For the text-containing cell, return its midpoint in [X, Y] coordinate format. 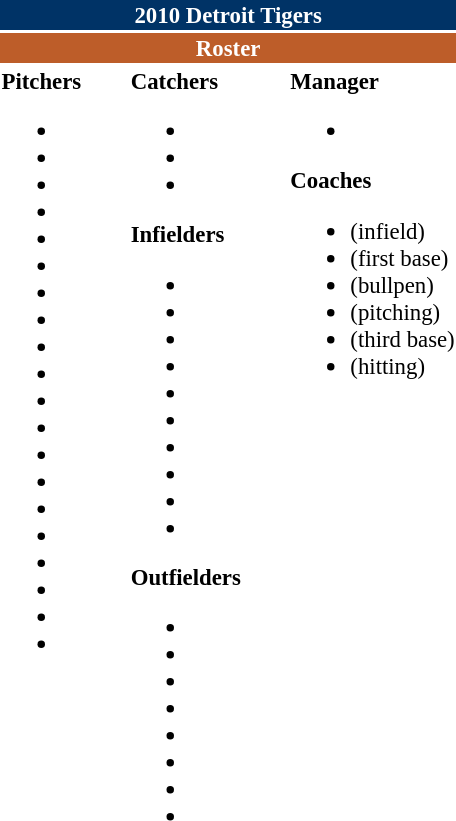
2010 Detroit Tigers [228, 15]
Roster [228, 48]
